Output the (X, Y) coordinate of the center of the cell containing the given text.  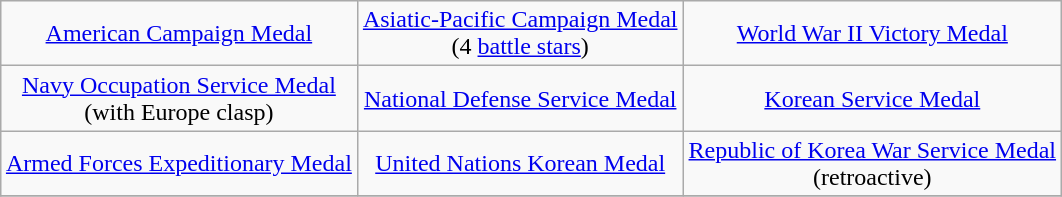
American Campaign Medal (178, 34)
Asiatic-Pacific Campaign Medal(4 battle stars) (520, 34)
Republic of Korea War Service Medal(retroactive) (872, 164)
Korean Service Medal (872, 98)
World War II Victory Medal (872, 34)
Navy Occupation Service Medal(with Europe clasp) (178, 98)
United Nations Korean Medal (520, 164)
Armed Forces Expeditionary Medal (178, 164)
National Defense Service Medal (520, 98)
